Detect which cell encompasses the target text, then output its [X, Y] center coordinate. 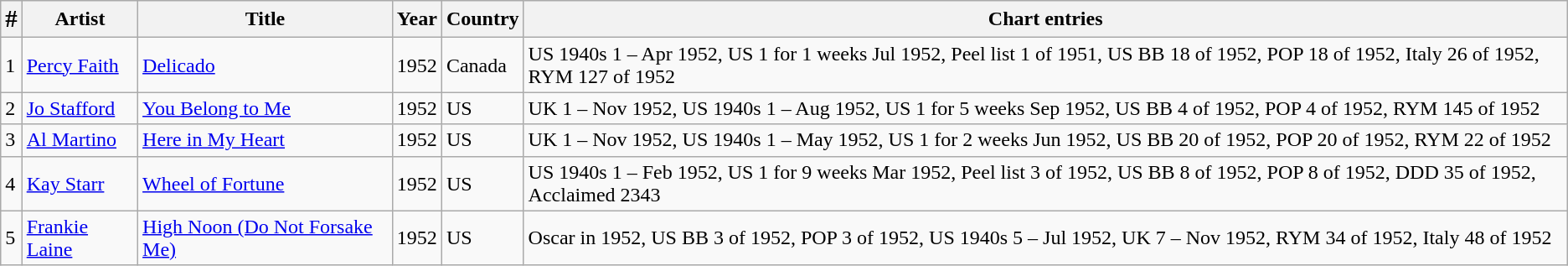
Title [266, 19]
Frankie Laine [80, 238]
Wheel of Fortune [266, 183]
Percy Faith [80, 65]
Year [417, 19]
US 1940s 1 – Feb 1952, US 1 for 9 weeks Mar 1952, Peel list 3 of 1952, US BB 8 of 1952, POP 8 of 1952, DDD 35 of 1952, Acclaimed 2343 [1045, 183]
Kay Starr [80, 183]
Canada [482, 65]
Here in My Heart [266, 140]
Oscar in 1952, US BB 3 of 1952, POP 3 of 1952, US 1940s 5 – Jul 1952, UK 7 – Nov 1952, RYM 34 of 1952, Italy 48 of 1952 [1045, 238]
US 1940s 1 – Apr 1952, US 1 for 1 weeks Jul 1952, Peel list 1 of 1951, US BB 18 of 1952, POP 18 of 1952, Italy 26 of 1952, RYM 127 of 1952 [1045, 65]
4 [12, 183]
Chart entries [1045, 19]
You Belong to Me [266, 108]
2 [12, 108]
5 [12, 238]
Al Martino [80, 140]
Country [482, 19]
3 [12, 140]
High Noon (Do Not Forsake Me) [266, 238]
Artist [80, 19]
UK 1 – Nov 1952, US 1940s 1 – Aug 1952, US 1 for 5 weeks Sep 1952, US BB 4 of 1952, POP 4 of 1952, RYM 145 of 1952 [1045, 108]
UK 1 – Nov 1952, US 1940s 1 – May 1952, US 1 for 2 weeks Jun 1952, US BB 20 of 1952, POP 20 of 1952, RYM 22 of 1952 [1045, 140]
Delicado [266, 65]
Jo Stafford [80, 108]
1 [12, 65]
# [12, 19]
